Capture the cell that displays the provided text and extract its (x, y) central coordinate. 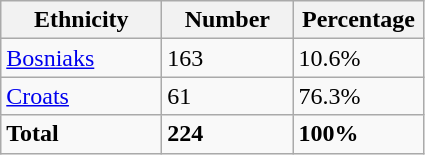
76.3% (358, 96)
224 (228, 134)
Total (82, 134)
Percentage (358, 20)
Ethnicity (82, 20)
Croats (82, 96)
Number (228, 20)
61 (228, 96)
Bosniaks (82, 58)
10.6% (358, 58)
100% (358, 134)
163 (228, 58)
